Capture the cell that displays the provided text and extract its (X, Y) central coordinate. 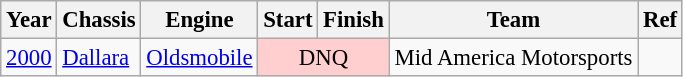
DNQ (324, 58)
Finish (354, 20)
Oldsmobile (200, 58)
Start (288, 20)
Year (29, 20)
Engine (200, 20)
Team (514, 20)
Dallara (99, 58)
2000 (29, 58)
Mid America Motorsports (514, 58)
Ref (660, 20)
Chassis (99, 20)
